Pinpoint the cell where the given text exists, returning its (x, y) midpoint coordinate. 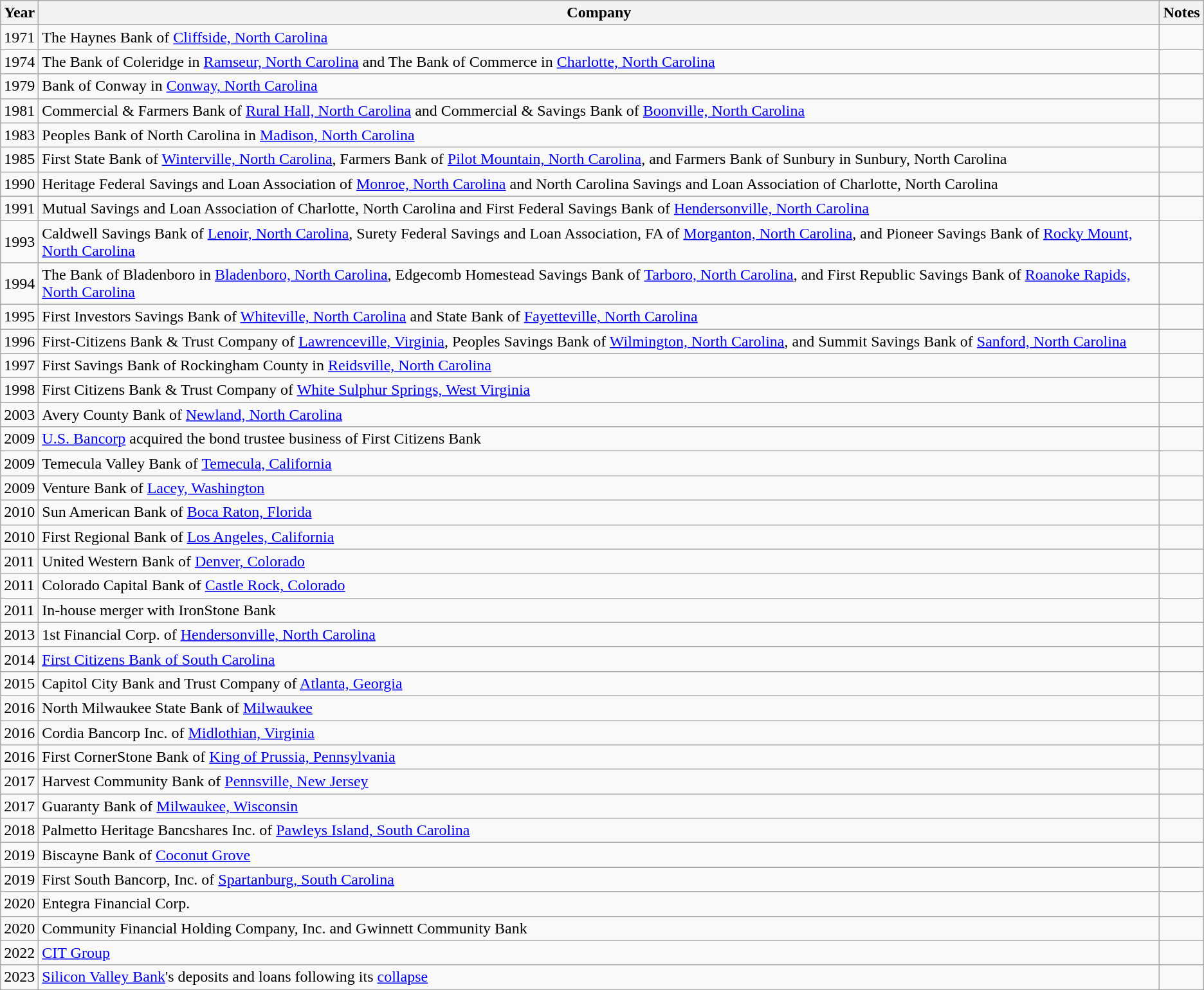
1981 (19, 111)
Silicon Valley Bank's deposits and loans following its collapse (599, 977)
Biscayne Bank of Coconut Grove (599, 855)
Heritage Federal Savings and Loan Association of Monroe, North Carolina and North Carolina Savings and Loan Association of Charlotte, North Carolina (599, 184)
1974 (19, 62)
The Bank of Coleridge in Ramseur, North Carolina and The Bank of Commerce in Charlotte, North Carolina (599, 62)
Harvest Community Bank of Pennsville, New Jersey (599, 782)
1971 (19, 37)
1998 (19, 390)
2003 (19, 415)
First CornerStone Bank of King of Prussia, Pennsylvania (599, 757)
1997 (19, 366)
Sun American Bank of Boca Raton, Florida (599, 512)
CIT Group (599, 953)
Year (19, 13)
Venture Bank of Lacey, Washington (599, 488)
1979 (19, 86)
First Citizens Bank of South Carolina (599, 659)
First South Bancorp, Inc. of Spartanburg, South Carolina (599, 879)
1983 (19, 135)
Commercial & Farmers Bank of Rural Hall, North Carolina and Commercial & Savings Bank of Boonville, North Carolina (599, 111)
Peoples Bank of North Carolina in Madison, North Carolina (599, 135)
1985 (19, 159)
First Investors Savings Bank of Whiteville, North Carolina and State Bank of Fayetteville, North Carolina (599, 316)
1990 (19, 184)
Mutual Savings and Loan Association of Charlotte, North Carolina and First Federal Savings Bank of Hendersonville, North Carolina (599, 208)
Colorado Capital Bank of Castle Rock, Colorado (599, 586)
Bank of Conway in Conway, North Carolina (599, 86)
Temecula Valley Bank of Temecula, California (599, 464)
U.S. Bancorp acquired the bond trustee business of First Citizens Bank (599, 439)
United Western Bank of Denver, Colorado (599, 561)
1st Financial Corp. of Hendersonville, North Carolina (599, 634)
1991 (19, 208)
First Citizens Bank & Trust Company of White Sulphur Springs, West Virginia (599, 390)
Community Financial Holding Company, Inc. and Gwinnett Community Bank (599, 928)
Cordia Bancorp Inc. of Midlothian, Virginia (599, 732)
2014 (19, 659)
1994 (19, 283)
Company (599, 13)
2018 (19, 831)
Entegra Financial Corp. (599, 904)
First Regional Bank of Los Angeles, California (599, 537)
1995 (19, 316)
The Haynes Bank of Cliffside, North Carolina (599, 37)
2015 (19, 683)
In-house merger with IronStone Bank (599, 610)
Guaranty Bank of Milwaukee, Wisconsin (599, 806)
Avery County Bank of Newland, North Carolina (599, 415)
2023 (19, 977)
2013 (19, 634)
Capitol City Bank and Trust Company of Atlanta, Georgia (599, 683)
1996 (19, 341)
Palmetto Heritage Bancshares Inc. of Pawleys Island, South Carolina (599, 831)
First Savings Bank of Rockingham County in Reidsville, North Carolina (599, 366)
1993 (19, 242)
North Milwaukee State Bank of Milwaukee (599, 708)
Notes (1181, 13)
2022 (19, 953)
